Locate the cell with the specified text and output its (X, Y) center coordinate. 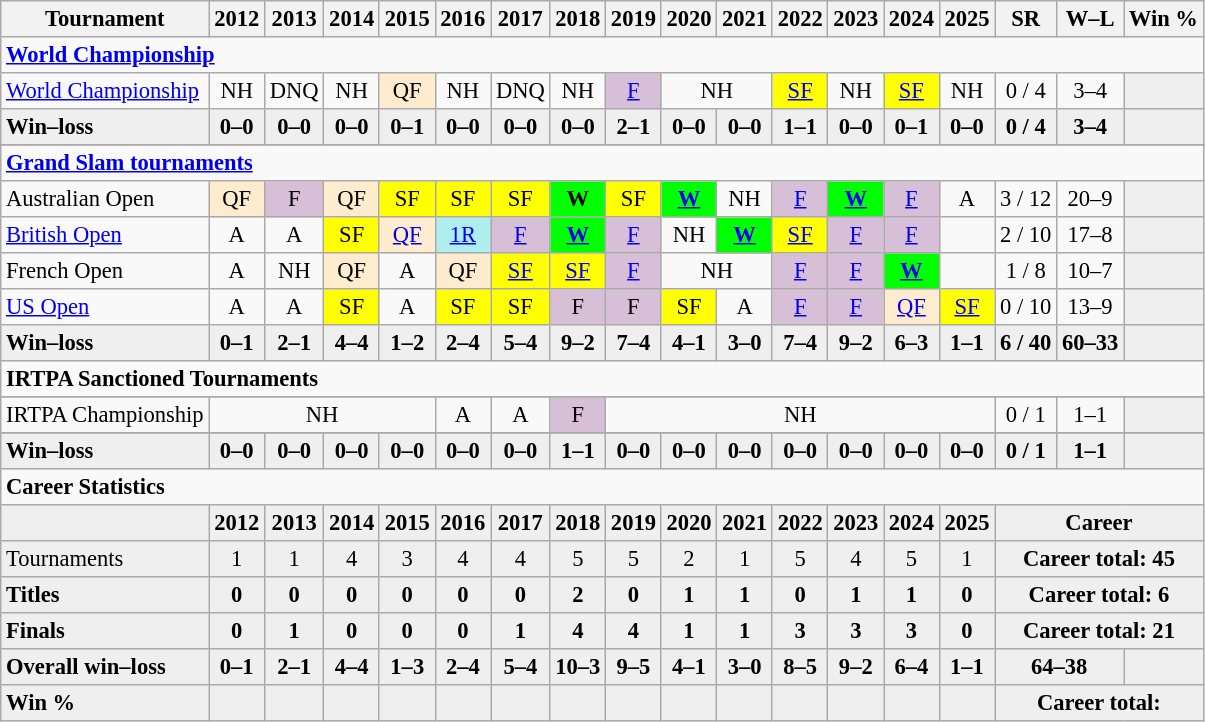
Tournaments (105, 559)
2 / 10 (1026, 235)
Career Statistics (602, 487)
10–3 (578, 667)
3 / 12 (1026, 199)
1–2 (407, 343)
64–38 (1060, 667)
French Open (105, 271)
Career total: (1099, 703)
8–5 (800, 667)
W–L (1090, 19)
Career total: 21 (1099, 631)
Career total: 45 (1099, 559)
Career total: 6 (1099, 595)
0 / 10 (1026, 307)
20–9 (1090, 199)
Career (1099, 523)
Finals (105, 631)
10–7 (1090, 271)
1 / 8 (1026, 271)
IRTPA Sanctioned Tournaments (602, 379)
Tournament (105, 19)
SR (1026, 19)
17–8 (1090, 235)
1–3 (407, 667)
Overall win–loss (105, 667)
Grand Slam tournaments (602, 163)
1R (463, 235)
6–3 (912, 343)
13–9 (1090, 307)
6 / 40 (1026, 343)
9–5 (634, 667)
6–4 (912, 667)
IRTPA Championship (105, 415)
60–33 (1090, 343)
US Open (105, 307)
British Open (105, 235)
Titles (105, 595)
Australian Open (105, 199)
